Pinpoint the cell where the given text exists, returning its (x, y) midpoint coordinate. 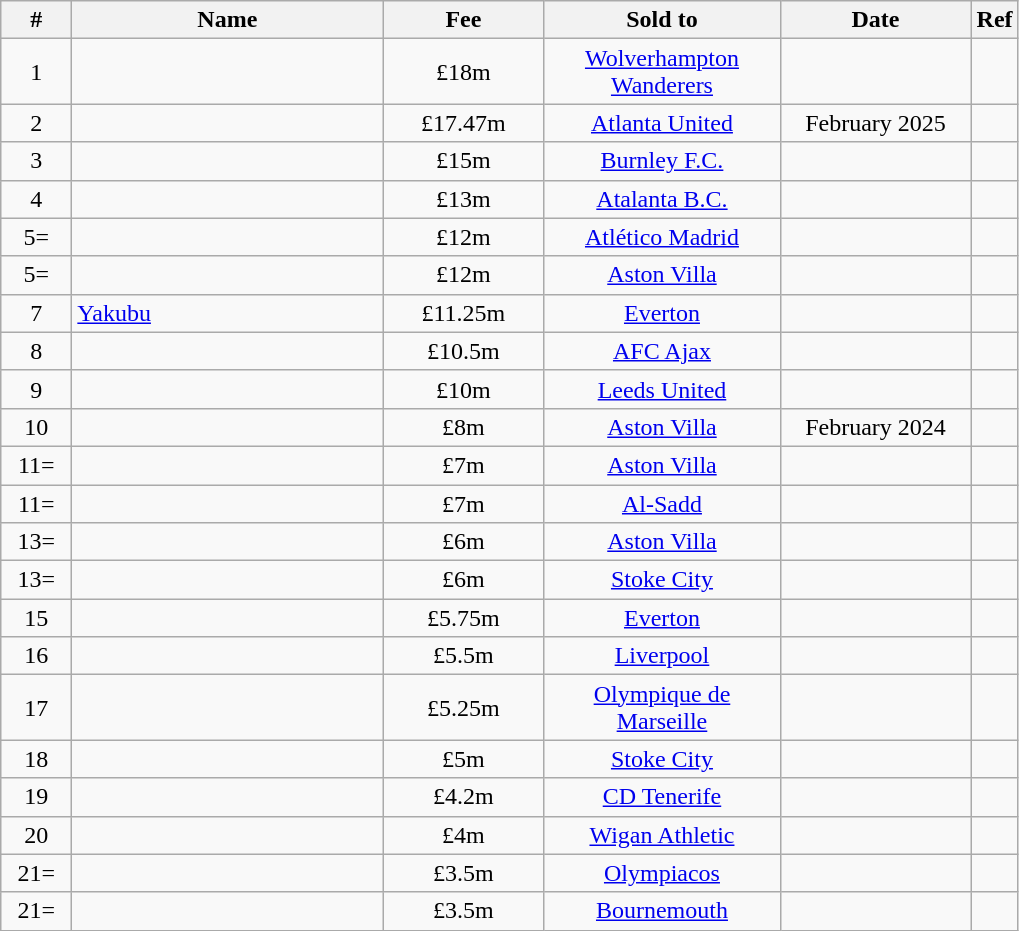
Leeds United (662, 389)
16 (36, 656)
Olympique de Marseille (662, 708)
£15m (464, 161)
15 (36, 618)
1 (36, 72)
February 2025 (876, 123)
February 2024 (876, 427)
Liverpool (662, 656)
18 (36, 759)
Wolverhampton Wanderers (662, 72)
Date (876, 20)
2 (36, 123)
7 (36, 313)
£5.25m (464, 708)
£17.47m (464, 123)
Atlético Madrid (662, 237)
£11.25m (464, 313)
19 (36, 797)
£10.5m (464, 351)
10 (36, 427)
£5.75m (464, 618)
£4.2m (464, 797)
£5m (464, 759)
Al-Sadd (662, 503)
Fee (464, 20)
Atlanta United (662, 123)
Wigan Athletic (662, 835)
Bournemouth (662, 911)
9 (36, 389)
£18m (464, 72)
£13m (464, 199)
CD Tenerife (662, 797)
Sold to (662, 20)
Burnley F.C. (662, 161)
4 (36, 199)
Atalanta B.C. (662, 199)
£10m (464, 389)
20 (36, 835)
Yakubu (228, 313)
£8m (464, 427)
£4m (464, 835)
3 (36, 161)
AFC Ajax (662, 351)
Ref (994, 20)
8 (36, 351)
17 (36, 708)
Olympiacos (662, 873)
£5.5m (464, 656)
Name (228, 20)
# (36, 20)
